For the text-containing cell, return its midpoint in (X, Y) coordinate format. 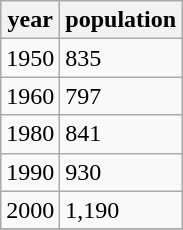
1950 (30, 58)
797 (121, 96)
population (121, 20)
930 (121, 172)
835 (121, 58)
1960 (30, 96)
year (30, 20)
841 (121, 134)
1,190 (121, 210)
2000 (30, 210)
1990 (30, 172)
1980 (30, 134)
